For the text-containing cell, return its midpoint in (x, y) coordinate format. 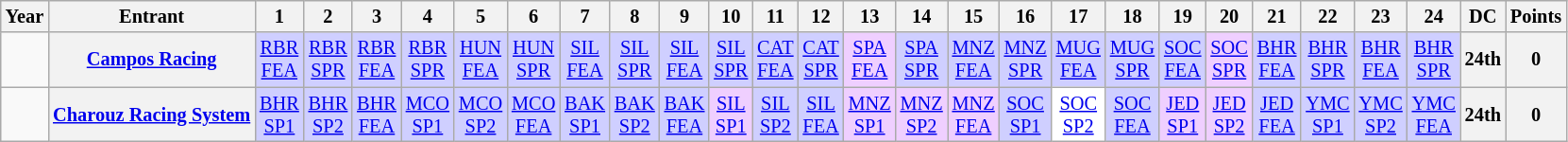
YMCSP2 (1380, 115)
15 (974, 16)
4 (428, 16)
Year (25, 16)
MUGFEA (1078, 60)
5 (481, 16)
JEDSP1 (1182, 115)
1 (279, 16)
MCOSP2 (481, 115)
2 (329, 16)
BAKSP1 (585, 115)
18 (1133, 16)
9 (685, 16)
16 (1025, 16)
11 (775, 16)
BHRSP2 (329, 115)
HUNSPR (533, 60)
SOCSP1 (1025, 115)
3 (377, 16)
SPAFEA (870, 60)
YMCSP1 (1327, 115)
6 (533, 16)
12 (820, 16)
Points (1536, 16)
SOCSPR (1229, 60)
MUGSPR (1133, 60)
22 (1327, 16)
CATFEA (775, 60)
21 (1277, 16)
MNZSP2 (921, 115)
14 (921, 16)
20 (1229, 16)
24 (1434, 16)
7 (585, 16)
BAKFEA (685, 115)
HUNFEA (481, 60)
MCOSP1 (428, 115)
17 (1078, 16)
SILSP2 (775, 115)
Charouz Racing System (151, 115)
JEDSP2 (1229, 115)
19 (1182, 16)
Entrant (151, 16)
SOCSP2 (1078, 115)
23 (1380, 16)
10 (731, 16)
YMCFEA (1434, 115)
BAKSP2 (634, 115)
JEDFEA (1277, 115)
Campos Racing (151, 60)
SILSP1 (731, 115)
13 (870, 16)
SPASPR (921, 60)
8 (634, 16)
MNZSPR (1025, 60)
DC (1483, 16)
CATSPR (820, 60)
BHRSP1 (279, 115)
MCOFEA (533, 115)
MNZSP1 (870, 115)
